Detect which cell encompasses the target text, then output its [x, y] center coordinate. 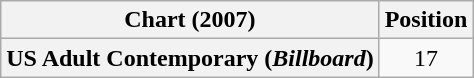
US Adult Contemporary (Billboard) [190, 58]
Position [426, 20]
Chart (2007) [190, 20]
17 [426, 58]
